For the text-containing cell, return its midpoint in (x, y) coordinate format. 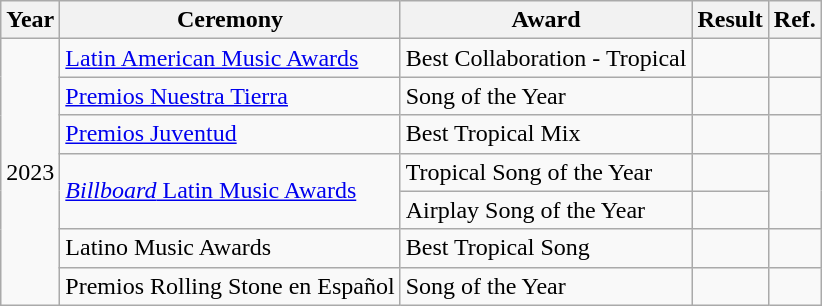
Ceremony (230, 20)
Year (30, 20)
Award (546, 20)
Ref. (794, 20)
Best Tropical Mix (546, 134)
Best Tropical Song (546, 248)
Latino Music Awards (230, 248)
Latin American Music Awards (230, 58)
Premios Nuestra Tierra (230, 96)
Premios Juventud (230, 134)
Premios Rolling Stone en Español (230, 286)
Best Collaboration - Tropical (546, 58)
Airplay Song of the Year (546, 210)
Billboard Latin Music Awards (230, 191)
Tropical Song of the Year (546, 172)
Result (730, 20)
2023 (30, 172)
